Return (X, Y) of the center of cell containing provided text 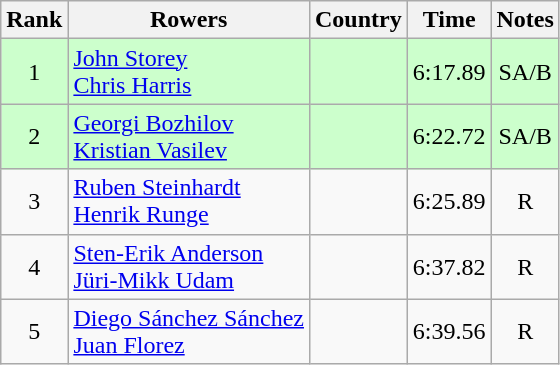
Rowers (189, 20)
6:17.89 (449, 72)
Georgi BozhilovKristian Vasilev (189, 136)
John StoreyChris Harris (189, 72)
2 (34, 136)
Country (358, 20)
6:25.89 (449, 202)
Rank (34, 20)
4 (34, 266)
Time (449, 20)
Diego Sánchez SánchezJuan Florez (189, 332)
Ruben SteinhardtHenrik Runge (189, 202)
5 (34, 332)
6:37.82 (449, 266)
Notes (525, 20)
6:39.56 (449, 332)
3 (34, 202)
6:22.72 (449, 136)
1 (34, 72)
Sten-Erik AndersonJüri-Mikk Udam (189, 266)
